Output the [X, Y] coordinate of the center of the cell containing the given text.  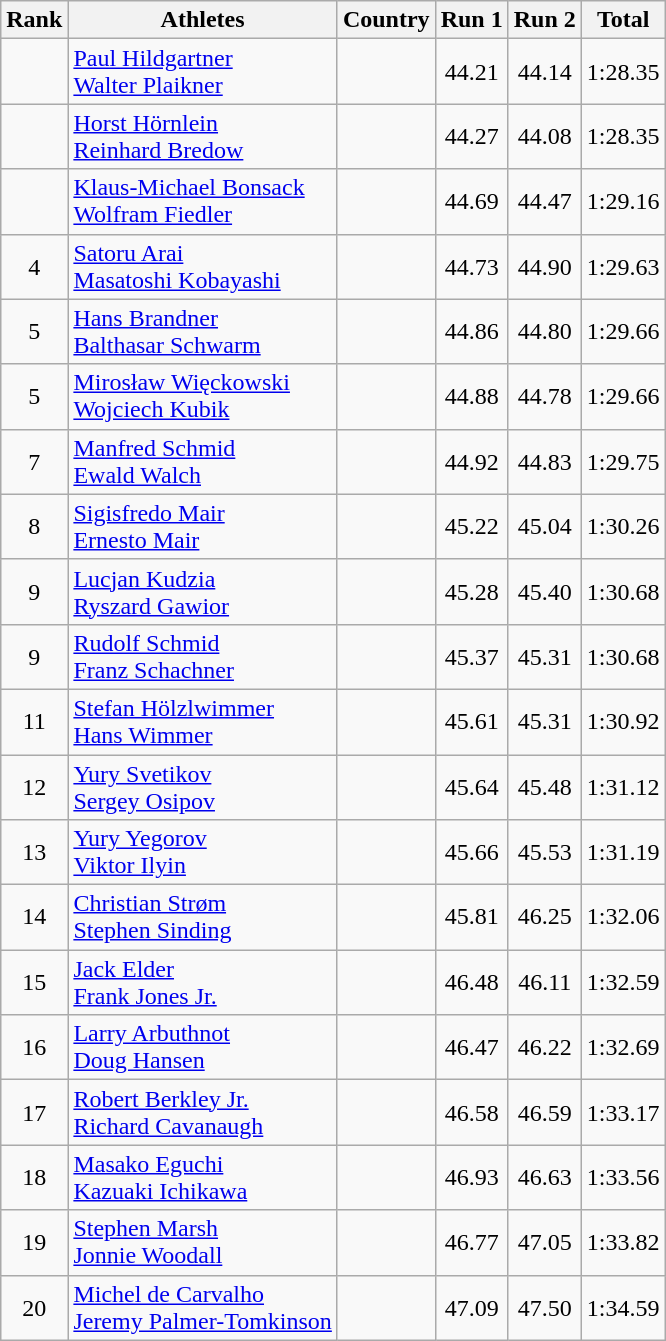
45.53 [544, 852]
Satoru Arai Masatoshi Kobayashi [203, 266]
Larry Arbuthnot Doug Hansen [203, 1048]
45.40 [544, 592]
44.14 [544, 72]
Christian Strøm Stephen Sinding [203, 918]
1:34.59 [623, 1308]
Rank [34, 20]
45.81 [472, 918]
Stefan Hölzlwimmer Hans Wimmer [203, 722]
Lucjan Kudzia Ryszard Gawior [203, 592]
45.61 [472, 722]
11 [34, 722]
46.77 [472, 1242]
17 [34, 1112]
47.05 [544, 1242]
1:32.06 [623, 918]
Yury Yegorov Viktor Ilyin [203, 852]
Masako Eguchi Kazuaki Ichikawa [203, 1178]
46.59 [544, 1112]
Mirosław Więckowski Wojciech Kubik [203, 396]
16 [34, 1048]
1:30.92 [623, 722]
47.09 [472, 1308]
Michel de Carvalho Jeremy Palmer-Tomkinson [203, 1308]
45.37 [472, 656]
1:31.12 [623, 786]
1:33.17 [623, 1112]
1:29.16 [623, 202]
1:29.63 [623, 266]
44.21 [472, 72]
Robert Berkley Jr. Richard Cavanaugh [203, 1112]
Horst Hörnlein Reinhard Bredow [203, 136]
44.27 [472, 136]
46.58 [472, 1112]
45.48 [544, 786]
13 [34, 852]
44.73 [472, 266]
Manfred Schmid Ewald Walch [203, 462]
46.25 [544, 918]
45.22 [472, 526]
44.92 [472, 462]
46.22 [544, 1048]
20 [34, 1308]
15 [34, 982]
44.83 [544, 462]
1:32.59 [623, 982]
45.66 [472, 852]
Total [623, 20]
Jack Elder Frank Jones Jr. [203, 982]
46.93 [472, 1178]
18 [34, 1178]
44.69 [472, 202]
44.78 [544, 396]
7 [34, 462]
46.11 [544, 982]
12 [34, 786]
Country [386, 20]
Run 2 [544, 20]
19 [34, 1242]
44.80 [544, 332]
45.04 [544, 526]
46.48 [472, 982]
1:33.56 [623, 1178]
4 [34, 266]
Rudolf Schmid Franz Schachner [203, 656]
Hans Brandner Balthasar Schwarm [203, 332]
Run 1 [472, 20]
44.90 [544, 266]
14 [34, 918]
45.64 [472, 786]
Paul Hildgartner Walter Plaikner [203, 72]
8 [34, 526]
1:33.82 [623, 1242]
44.47 [544, 202]
44.88 [472, 396]
1:30.26 [623, 526]
1:29.75 [623, 462]
46.47 [472, 1048]
1:32.69 [623, 1048]
Klaus-Michael Bonsack Wolfram Fiedler [203, 202]
Athletes [203, 20]
Stephen Marsh Jonnie Woodall [203, 1242]
44.08 [544, 136]
44.86 [472, 332]
Sigisfredo Mair Ernesto Mair [203, 526]
45.28 [472, 592]
46.63 [544, 1178]
Yury Svetikov Sergey Osipov [203, 786]
47.50 [544, 1308]
1:31.19 [623, 852]
